For the text-containing cell, return its midpoint in (x, y) coordinate format. 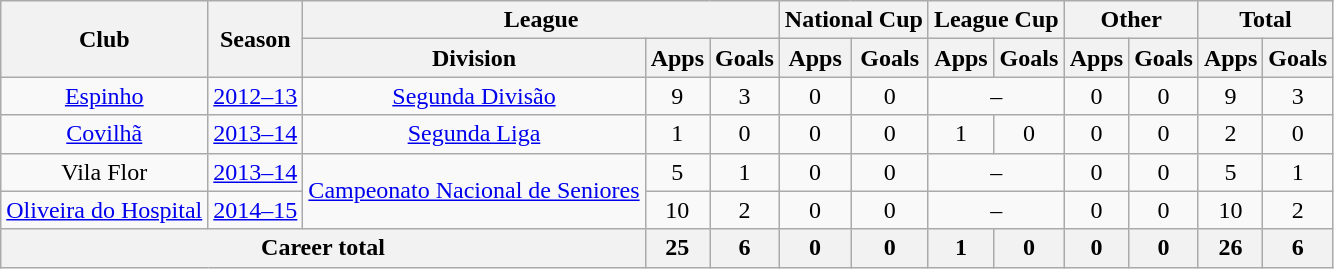
Covilhã (104, 134)
Season (256, 39)
League (541, 20)
National Cup (854, 20)
Espinho (104, 96)
Club (104, 39)
Career total (323, 248)
2012–13 (256, 96)
Vila Flor (104, 172)
Oliveira do Hospital (104, 210)
2014–15 (256, 210)
Segunda Divisão (474, 96)
Total (1265, 20)
Segunda Liga (474, 134)
League Cup (996, 20)
25 (677, 248)
26 (1230, 248)
Division (474, 58)
Campeonato Nacional de Seniores (474, 191)
Other (1131, 20)
